Search for the cell housing the specified text and yield its [X, Y] center coordinate. 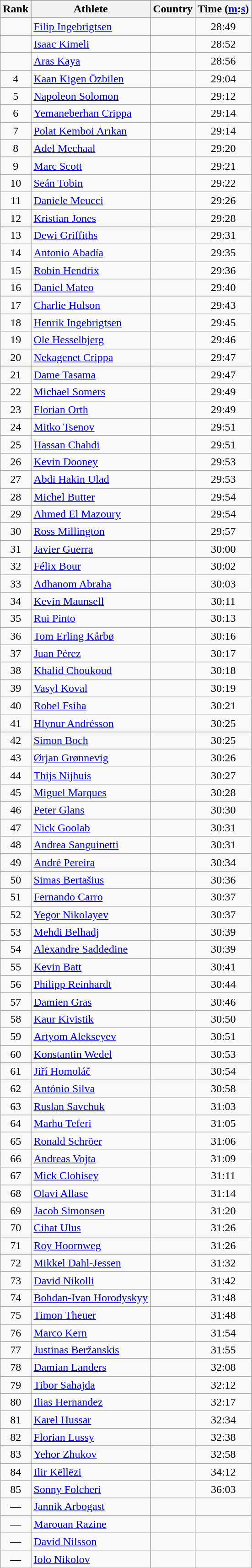
30:34 [223, 862]
53 [16, 932]
António Silva [91, 1089]
Ross Millington [91, 532]
Thijs Nijhuis [91, 776]
55 [16, 967]
59 [16, 1036]
Kevin Dooney [91, 462]
Adhanom Abraha [91, 584]
David Nikolli [91, 1280]
4 [16, 79]
Mitko Tsenov [91, 427]
6 [16, 113]
Ilias Hernandez [91, 1402]
31:06 [223, 1141]
Isaac Kimeli [91, 44]
35 [16, 619]
Miguel Marques [91, 793]
39 [16, 688]
60 [16, 1054]
31:42 [223, 1280]
82 [16, 1437]
30:54 [223, 1072]
Alexandre Saddedine [91, 949]
Seán Tobin [91, 183]
65 [16, 1141]
58 [16, 1019]
Rui Pinto [91, 619]
62 [16, 1089]
29:40 [223, 288]
29 [16, 514]
Jiří Homoláč [91, 1072]
64 [16, 1124]
25 [16, 444]
Kaan Kigen Özbilen [91, 79]
31:11 [223, 1176]
32 [16, 566]
Javier Guerra [91, 549]
85 [16, 1489]
30 [16, 532]
Yehor Zhukov [91, 1455]
Tom Erling Kårbø [91, 636]
34 [16, 601]
Jannik Arbogast [91, 1507]
Damian Landers [91, 1368]
31:32 [223, 1263]
30:27 [223, 776]
31 [16, 549]
30:03 [223, 584]
Kaur Kivistik [91, 1019]
Justinas Beržanskis [91, 1350]
Abdi Hakin Ulad [91, 479]
32:08 [223, 1368]
Timon Theuer [91, 1315]
32:12 [223, 1385]
Daniel Mateo [91, 288]
15 [16, 270]
Florian Lussy [91, 1437]
29:35 [223, 253]
Vasyl Koval [91, 688]
Félix Bour [91, 566]
29:57 [223, 532]
Sonny Folcheri [91, 1489]
Simas Bertašius [91, 880]
Kevin Batt [91, 967]
Michael Somers [91, 392]
31:09 [223, 1158]
Florian Orth [91, 410]
30:18 [223, 671]
69 [16, 1211]
61 [16, 1072]
41 [16, 723]
78 [16, 1368]
Khalid Choukoud [91, 671]
63 [16, 1106]
Ruslan Savchuk [91, 1106]
19 [16, 340]
Roy Hoornweg [91, 1245]
Mehdi Belhadj [91, 932]
22 [16, 392]
43 [16, 758]
Athlete [91, 9]
33 [16, 584]
21 [16, 375]
84 [16, 1472]
Dame Tasama [91, 375]
Daniele Meucci [91, 200]
18 [16, 323]
71 [16, 1245]
Michel Butter [91, 496]
Adel Mechaal [91, 148]
31:05 [223, 1124]
Iolo Nikolov [91, 1559]
32:38 [223, 1437]
29:20 [223, 148]
29:28 [223, 218]
36 [16, 636]
13 [16, 236]
Yemaneberhan Crippa [91, 113]
Marco Kern [91, 1333]
Juan Pérez [91, 653]
29:46 [223, 340]
44 [16, 776]
7 [16, 131]
30:19 [223, 688]
Cihat Ulus [91, 1228]
29:04 [223, 79]
Yegor Nikolayev [91, 915]
31:20 [223, 1211]
37 [16, 653]
10 [16, 183]
28:52 [223, 44]
9 [16, 166]
14 [16, 253]
29:26 [223, 200]
40 [16, 706]
Ilir Këllëzi [91, 1472]
74 [16, 1298]
29:31 [223, 236]
29:43 [223, 305]
48 [16, 845]
Olavi Allase [91, 1193]
31:03 [223, 1106]
Time (m:s) [223, 9]
28:56 [223, 61]
Mikkel Dahl-Jessen [91, 1263]
30:28 [223, 793]
72 [16, 1263]
Ole Hesselbjerg [91, 340]
36:03 [223, 1489]
Charlie Hulson [91, 305]
16 [16, 288]
30:21 [223, 706]
24 [16, 427]
17 [16, 305]
Andrea Sanguinetti [91, 845]
23 [16, 410]
Rank [16, 9]
Jacob Simonsen [91, 1211]
31:55 [223, 1350]
Napoleon Solomon [91, 96]
30:30 [223, 810]
29:36 [223, 270]
Ronald Schröer [91, 1141]
68 [16, 1193]
Robel Fsiha [91, 706]
Karel Hussar [91, 1420]
75 [16, 1315]
Ørjan Grønnevig [91, 758]
Filip Ingebrigtsen [91, 27]
Aras Kaya [91, 61]
32:34 [223, 1420]
Antonio Abadía [91, 253]
12 [16, 218]
Marc Scott [91, 166]
Nick Goolab [91, 828]
50 [16, 880]
49 [16, 862]
67 [16, 1176]
47 [16, 828]
76 [16, 1333]
Artyom Alekseyev [91, 1036]
Nekagenet Crippa [91, 357]
51 [16, 897]
Hlynur Andrésson [91, 723]
Kristian Jones [91, 218]
52 [16, 915]
80 [16, 1402]
28:49 [223, 27]
29:12 [223, 96]
Kevin Maunsell [91, 601]
Konstantin Wedel [91, 1054]
Andreas Vojta [91, 1158]
Polat Kemboi Arıkan [91, 131]
46 [16, 810]
Marouan Razine [91, 1524]
Ahmed El Mazoury [91, 514]
Philipp Reinhardt [91, 984]
30:44 [223, 984]
73 [16, 1280]
29:22 [223, 183]
27 [16, 479]
32:17 [223, 1402]
Bohdan-Ivan Horodyskyy [91, 1298]
30:13 [223, 619]
Henrik Ingebrigtsen [91, 323]
34:12 [223, 1472]
André Pereira [91, 862]
Dewi Griffiths [91, 236]
79 [16, 1385]
30:17 [223, 653]
Simon Boch [91, 740]
29:45 [223, 323]
30:41 [223, 967]
8 [16, 148]
Peter Glans [91, 810]
11 [16, 200]
77 [16, 1350]
30:02 [223, 566]
70 [16, 1228]
57 [16, 1002]
30:11 [223, 601]
Country [173, 9]
David Nilsson [91, 1541]
42 [16, 740]
Fernando Carro [91, 897]
Hassan Chahdi [91, 444]
28 [16, 496]
38 [16, 671]
30:00 [223, 549]
Damien Gras [91, 1002]
45 [16, 793]
29:21 [223, 166]
32:58 [223, 1455]
Mick Clohisey [91, 1176]
31:54 [223, 1333]
56 [16, 984]
83 [16, 1455]
Marhu Teferi [91, 1124]
30:58 [223, 1089]
30:26 [223, 758]
30:36 [223, 880]
30:16 [223, 636]
26 [16, 462]
66 [16, 1158]
30:50 [223, 1019]
20 [16, 357]
Tibor Sahajda [91, 1385]
81 [16, 1420]
30:53 [223, 1054]
30:51 [223, 1036]
30:46 [223, 1002]
54 [16, 949]
31:14 [223, 1193]
Robin Hendrix [91, 270]
5 [16, 96]
